Scan for the cell matching the given text and deliver its (X, Y) coordinate at center. 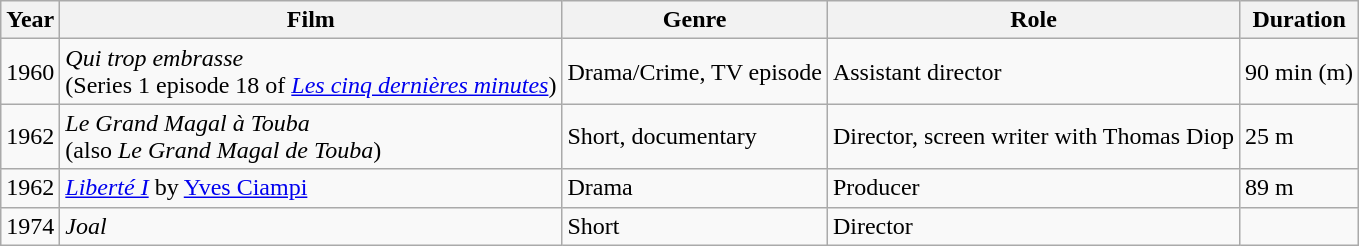
Genre (694, 20)
Role (1033, 20)
Short (694, 226)
Director, screen writer with Thomas Diop (1033, 136)
Drama/Crime, TV episode (694, 72)
Short, documentary (694, 136)
Director (1033, 226)
Producer (1033, 188)
Drama (694, 188)
Film (311, 20)
Le Grand Magal à Touba(also Le Grand Magal de Touba) (311, 136)
Qui trop embrasse(Series 1 episode 18 of Les cinq dernières minutes) (311, 72)
25 m (1300, 136)
Year (30, 20)
Joal (311, 226)
Liberté I by Yves Ciampi (311, 188)
1974 (30, 226)
Assistant director (1033, 72)
1960 (30, 72)
Duration (1300, 20)
89 m (1300, 188)
90 min (m) (1300, 72)
